Return the (X, Y) coordinate for the center point of the cell that contains the specified text.  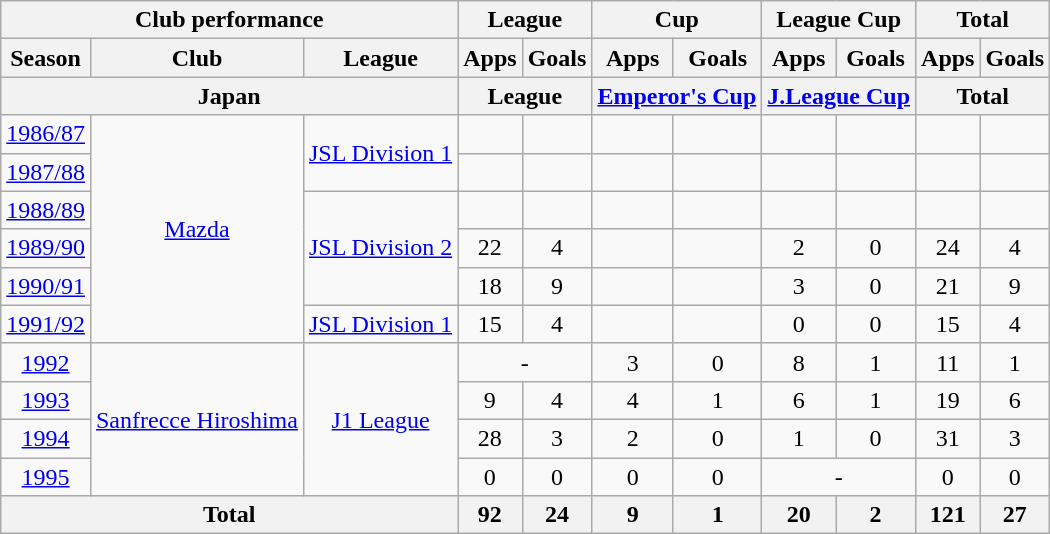
Club performance (230, 20)
1990/91 (46, 286)
21 (948, 286)
Cup (677, 20)
Club (196, 58)
Sanfrecce Hiroshima (196, 419)
11 (948, 362)
1994 (46, 438)
J.League Cup (839, 96)
8 (799, 362)
1987/88 (46, 172)
22 (490, 248)
League Cup (839, 20)
1992 (46, 362)
31 (948, 438)
1991/92 (46, 324)
20 (799, 515)
1989/90 (46, 248)
27 (1015, 515)
Season (46, 58)
Mazda (196, 229)
1986/87 (46, 134)
1995 (46, 477)
19 (948, 400)
J1 League (380, 419)
1993 (46, 400)
JSL Division 2 (380, 248)
Emperor's Cup (677, 96)
28 (490, 438)
121 (948, 515)
18 (490, 286)
92 (490, 515)
Japan (230, 96)
1988/89 (46, 210)
